Identify which cell holds the provided text, then report its (X, Y) central coordinate. 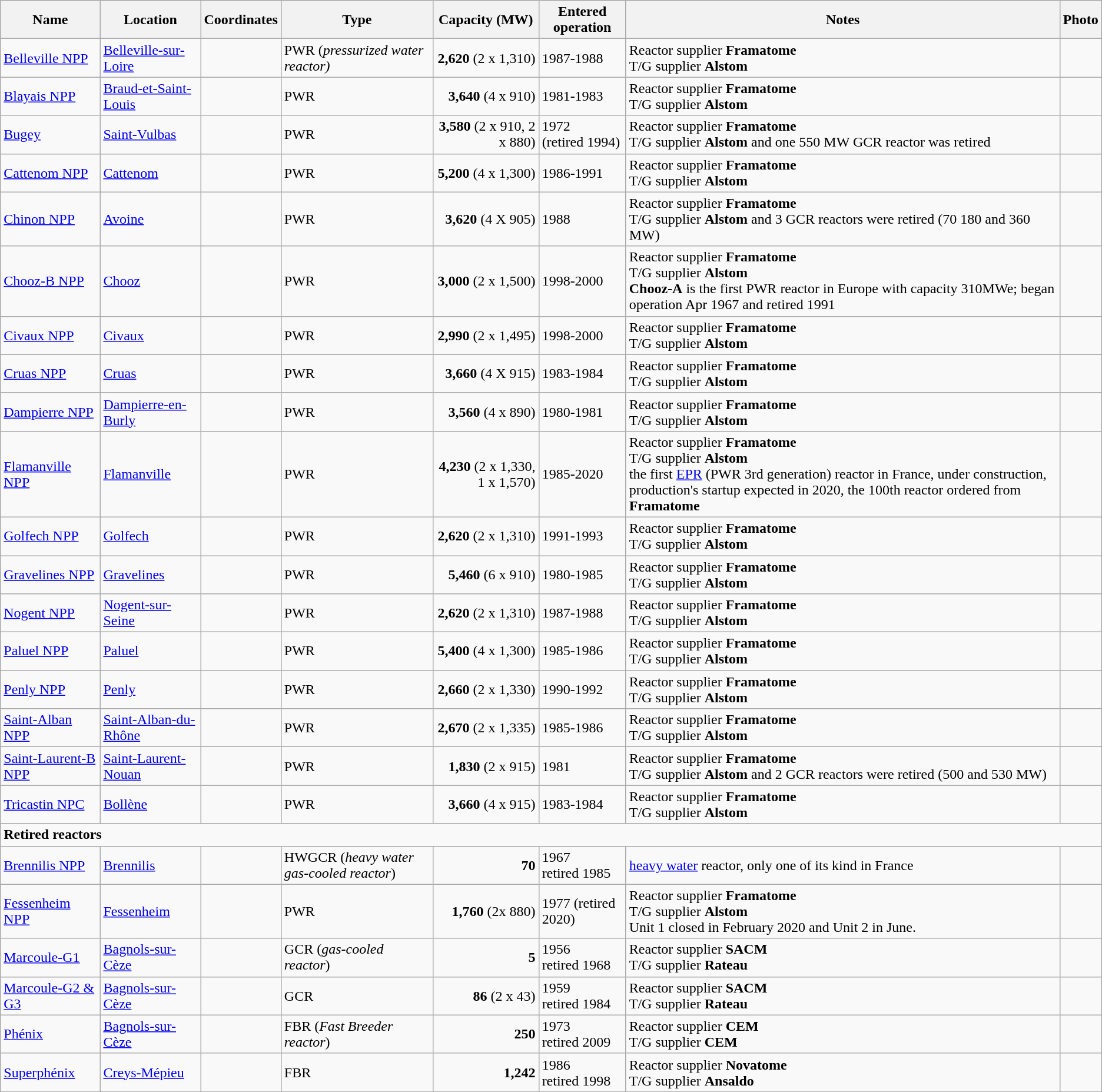
1972 (retired 1994) (582, 134)
1985-2020 (582, 474)
Saint-Alban NPP (51, 728)
Paluel NPP (51, 651)
Capacity (MW) (486, 20)
Civaux NPP (51, 336)
Braud-et-Saint-Louis (151, 97)
Creys-Mépieu (151, 1073)
Notes (843, 20)
Chooz (151, 281)
Flamanville NPP (51, 474)
1981 (582, 766)
Penly (151, 690)
5,200 (4 x 1,300) (486, 173)
3,660 (4 X 915) (486, 373)
Reactor supplier CEM T/G supplier CEM (843, 1034)
Saint-Laurent-B NPP (51, 766)
Cattenom NPP (51, 173)
5,460 (6 x 910) (486, 575)
1986 retired 1998 (582, 1073)
Saint-Laurent-Nouan (151, 766)
Marcoule-G1 (51, 957)
Reactor supplier Framatome T/G supplier Alstom Unit 1 closed in February 2020 and Unit 2 in June. (843, 911)
Reactor supplier Novatome T/G supplier Ansaldo (843, 1073)
Gravelines NPP (51, 575)
Civaux (151, 336)
5,400 (4 x 1,300) (486, 651)
Fessenheim (151, 911)
Gravelines (151, 575)
3,660 (4 x 915) (486, 804)
1,830 (2 x 915) (486, 766)
Name (51, 20)
Chooz-B NPP (51, 281)
Reactor supplier Framatome T/G supplier Alstom and 2 GCR reactors were retired (500 and 530 MW) (843, 766)
Location (151, 20)
Saint-Vulbas (151, 134)
Cruas (151, 373)
3,560 (4 x 890) (486, 412)
3,640 (4 x 910) (486, 97)
1973 retired 2009 (582, 1034)
Bollène (151, 804)
Flamanville (151, 474)
1967 retired 1985 (582, 865)
Cattenom (151, 173)
Cruas NPP (51, 373)
Tricastin NPC (51, 804)
Belleville NPP (51, 58)
Nogent NPP (51, 613)
Chinon NPP (51, 219)
2,660 (2 x 1,330) (486, 690)
GCR (gas-cooled reactor) (357, 957)
Photo (1081, 20)
250 (486, 1034)
2,990 (2 x 1,495) (486, 336)
70 (486, 865)
4,230 (2 x 1,330, 1 x 1,570) (486, 474)
3,620 (4 X 905) (486, 219)
Saint-Alban-du-Rhône (151, 728)
Superphénix (51, 1073)
1956 retired 1968 (582, 957)
Phénix (51, 1034)
PWR (pressurized water reactor) (357, 58)
86 (2 x 43) (486, 996)
1,242 (486, 1073)
Reactor supplier Framatome T/G supplier Alstom and 3 GCR reactors were retired (70 180 and 360 MW) (843, 219)
Bugey (51, 134)
Dampierre-en-Burly (151, 412)
Paluel (151, 651)
1959 retired 1984 (582, 996)
1981-1983 (582, 97)
Brennilis NPP (51, 865)
Marcoule-G2 & G3 (51, 996)
5 (486, 957)
1980-1985 (582, 575)
GCR (357, 996)
Avoine (151, 219)
Golfech (151, 536)
heavy water reactor, only one of its kind in France (843, 865)
3,000 (2 x 1,500) (486, 281)
Coordinates (241, 20)
1991-1993 (582, 536)
FBR (Fast Breeder reactor) (357, 1034)
Dampierre NPP (51, 412)
1,760 (2x 880) (486, 911)
Reactor supplier Framatome T/G supplier Alstom and one 550 MW GCR reactor was retired (843, 134)
1990-1992 (582, 690)
Blayais NPP (51, 97)
1988 (582, 219)
1977 (retired 2020) (582, 911)
1986-1991 (582, 173)
FBR (357, 1073)
Retired reactors (551, 835)
Belleville-sur-Loire (151, 58)
2,670 (2 x 1,335) (486, 728)
Entered operation (582, 20)
HWGCR (heavy water gas-cooled reactor) (357, 865)
Brennilis (151, 865)
Fessenheim NPP (51, 911)
Type (357, 20)
Nogent-sur-Seine (151, 613)
1980-1981 (582, 412)
Golfech NPP (51, 536)
Penly NPP (51, 690)
3,580 (2 x 910, 2 x 880) (486, 134)
